Return [x, y] of the center of cell containing provided text 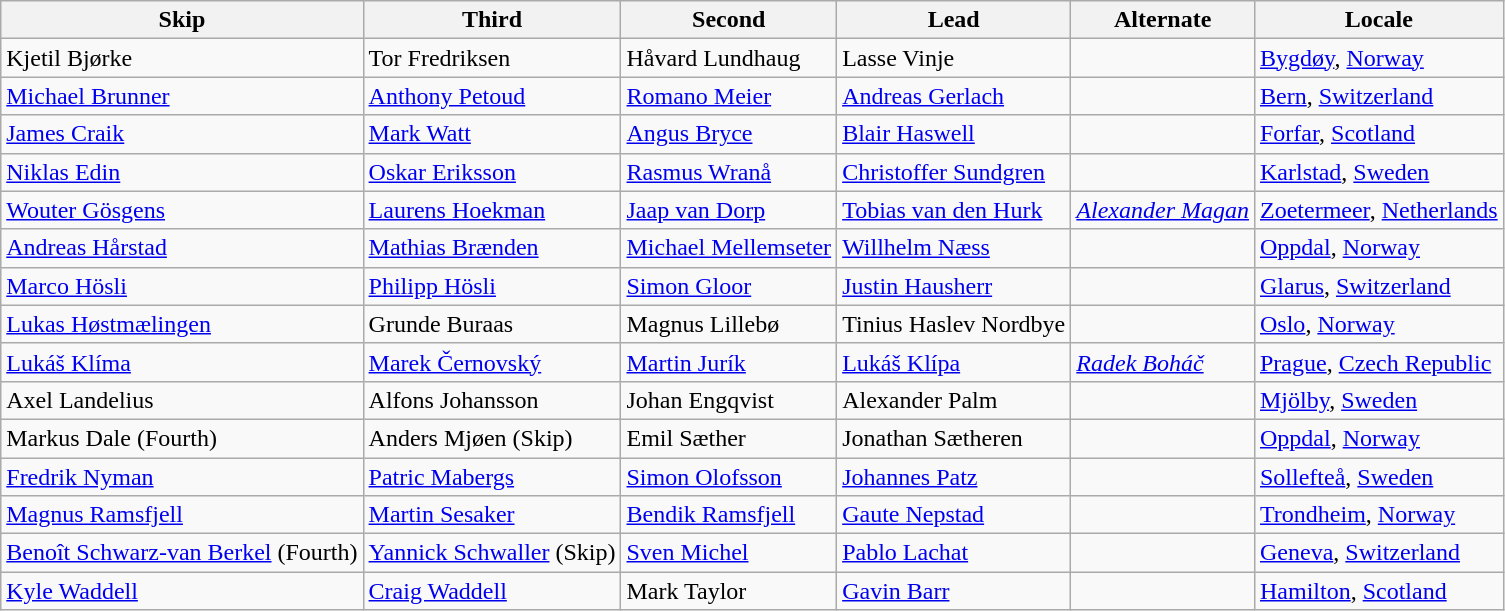
Bendik Ramsfjell [729, 515]
Simon Olofsson [729, 477]
Tinius Haslev Nordbye [954, 324]
Simon Gloor [729, 286]
Markus Dale (Fourth) [182, 438]
Yannick Schwaller (Skip) [492, 553]
Mjölby, Sweden [1378, 400]
Locale [1378, 20]
Benoît Schwarz-van Berkel (Fourth) [182, 553]
Sven Michel [729, 553]
Bygdøy, Norway [1378, 58]
Gaute Nepstad [954, 515]
Laurens Hoekman [492, 210]
Bern, Switzerland [1378, 96]
Alfons Johansson [492, 400]
Anders Mjøen (Skip) [492, 438]
Anthony Petoud [492, 96]
James Craik [182, 134]
Mark Watt [492, 134]
Michael Mellemseter [729, 248]
Johan Engqvist [729, 400]
Skip [182, 20]
Philipp Hösli [492, 286]
Hamilton, Scotland [1378, 591]
Magnus Lillebø [729, 324]
Andreas Hårstad [182, 248]
Lead [954, 20]
Rasmus Wranå [729, 172]
Glarus, Switzerland [1378, 286]
Axel Landelius [182, 400]
Forfar, Scotland [1378, 134]
Trondheim, Norway [1378, 515]
Marek Černovský [492, 362]
Mathias Brænden [492, 248]
Jonathan Sætheren [954, 438]
Alternate [1163, 20]
Zoetermeer, Netherlands [1378, 210]
Lukáš Klíma [182, 362]
Johannes Patz [954, 477]
Lasse Vinje [954, 58]
Sollefteå, Sweden [1378, 477]
Emil Sæther [729, 438]
Marco Hösli [182, 286]
Angus Bryce [729, 134]
Håvard Lundhaug [729, 58]
Michael Brunner [182, 96]
Prague, Czech Republic [1378, 362]
Tobias van den Hurk [954, 210]
Karlstad, Sweden [1378, 172]
Lukas Høstmælingen [182, 324]
Romano Meier [729, 96]
Wouter Gösgens [182, 210]
Willhelm Næss [954, 248]
Kyle Waddell [182, 591]
Lukáš Klípa [954, 362]
Patric Mabergs [492, 477]
Martin Jurík [729, 362]
Alexander Magan [1163, 210]
Martin Sesaker [492, 515]
Geneva, Switzerland [1378, 553]
Radek Boháč [1163, 362]
Mark Taylor [729, 591]
Third [492, 20]
Craig Waddell [492, 591]
Oskar Eriksson [492, 172]
Christoffer Sundgren [954, 172]
Justin Hausherr [954, 286]
Fredrik Nyman [182, 477]
Alexander Palm [954, 400]
Grunde Buraas [492, 324]
Oslo, Norway [1378, 324]
Second [729, 20]
Gavin Barr [954, 591]
Pablo Lachat [954, 553]
Niklas Edin [182, 172]
Tor Fredriksen [492, 58]
Magnus Ramsfjell [182, 515]
Jaap van Dorp [729, 210]
Kjetil Bjørke [182, 58]
Blair Haswell [954, 134]
Andreas Gerlach [954, 96]
